Output the [x, y] coordinate of the center of the cell containing the given text.  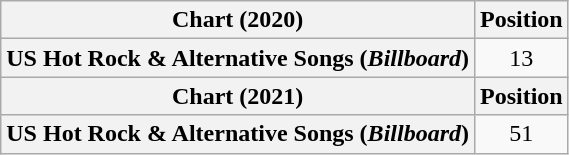
13 [521, 58]
Chart (2020) [238, 20]
Chart (2021) [238, 96]
51 [521, 134]
